Find where the given text appears and provide that cell's center as (x, y) coordinate. 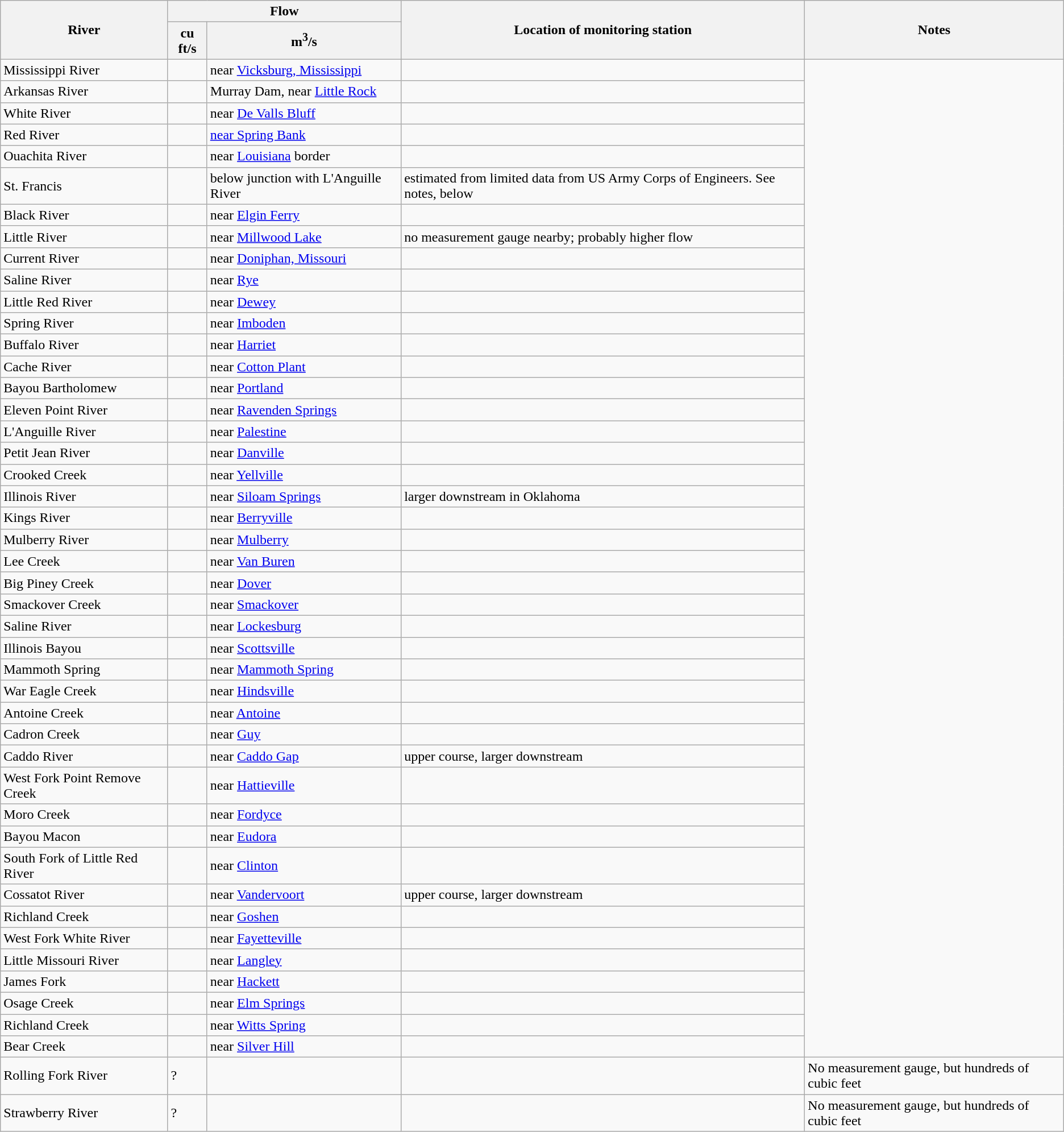
near Hindsville (304, 691)
near Dover (304, 583)
Lee Creek (84, 561)
near Smackover (304, 604)
Antoine Creek (84, 713)
Buffalo River (84, 345)
Mississippi River (84, 70)
near Guy (304, 735)
Cache River (84, 367)
near Elm Springs (304, 1003)
St. Francis (84, 185)
Notes (934, 30)
near Cotton Plant (304, 367)
cu ft/s (188, 41)
Rolling Fork River (84, 1076)
near Doniphan, Missouri (304, 258)
Kings River (84, 518)
Little River (84, 237)
White River (84, 113)
War Eagle Creek (84, 691)
Illinois Bayou (84, 648)
below junction with L'Anguille River (304, 185)
South Fork of Little Red River (84, 865)
Moro Creek (84, 815)
Location of monitoring station (603, 30)
near Caddo Gap (304, 756)
near Palestine (304, 432)
West Fork Point Remove Creek (84, 786)
West Fork White River (84, 938)
near Louisiana border (304, 156)
Big Piney Creek (84, 583)
near Fordyce (304, 815)
Crooked Creek (84, 475)
near Vicksburg, Mississippi (304, 70)
near Siloam Springs (304, 496)
near Harriet (304, 345)
near Fayetteville (304, 938)
Cadron Creek (84, 735)
Flow (284, 11)
Red River (84, 135)
Little Red River (84, 302)
near Lockesburg (304, 626)
m3/s (304, 41)
Ouachita River (84, 156)
no measurement gauge nearby; probably higher flow (603, 237)
Osage Creek (84, 1003)
near Elgin Ferry (304, 215)
near Van Buren (304, 561)
Mulberry River (84, 540)
near Clinton (304, 865)
near Hattieville (304, 786)
near Portland (304, 388)
James Fork (84, 981)
Caddo River (84, 756)
near Vandervoort (304, 895)
larger downstream in Oklahoma (603, 496)
Strawberry River (84, 1113)
Bayou Bartholomew (84, 388)
Bayou Macon (84, 836)
near Dewey (304, 302)
near Scottsville (304, 648)
near Yellville (304, 475)
Smackover Creek (84, 604)
near Goshen (304, 917)
near Ravenden Springs (304, 410)
Arkansas River (84, 92)
near Antoine (304, 713)
Petit Jean River (84, 453)
near Millwood Lake (304, 237)
near Eudora (304, 836)
Little Missouri River (84, 960)
near Spring Bank (304, 135)
near Danville (304, 453)
L'Anguille River (84, 432)
near Witts Spring (304, 1025)
Bear Creek (84, 1047)
near Berryville (304, 518)
Illinois River (84, 496)
near Hackett (304, 981)
Eleven Point River (84, 410)
Mammoth Spring (84, 670)
near Mammoth Spring (304, 670)
near Langley (304, 960)
Murray Dam, near Little Rock (304, 92)
Current River (84, 258)
near Silver Hill (304, 1047)
estimated from limited data from US Army Corps of Engineers. See notes, below (603, 185)
near Imboden (304, 324)
near Mulberry (304, 540)
River (84, 30)
Black River (84, 215)
Cossatot River (84, 895)
near Rye (304, 280)
near De Valls Bluff (304, 113)
Spring River (84, 324)
